For the text-containing cell, return its midpoint in [x, y] coordinate format. 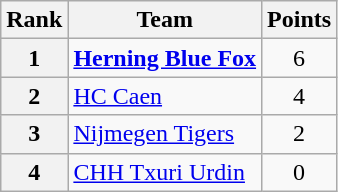
Nijmegen Tigers [165, 134]
1 [34, 58]
Herning Blue Fox [165, 58]
HC Caen [165, 96]
0 [300, 172]
CHH Txuri Urdin [165, 172]
6 [300, 58]
Rank [34, 20]
3 [34, 134]
Points [300, 20]
Team [165, 20]
